For the text-containing cell, return its midpoint in (X, Y) coordinate format. 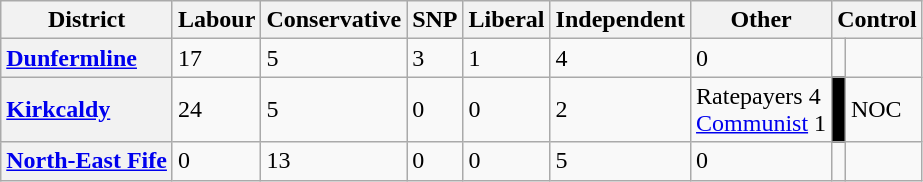
North-East Fife (87, 161)
Liberal (506, 20)
2 (620, 110)
NOC (884, 110)
4 (620, 58)
Kirkcaldy (87, 110)
Labour (216, 20)
District (87, 20)
Conservative (334, 20)
13 (334, 161)
SNP (435, 20)
24 (216, 110)
Independent (620, 20)
Ratepayers 4Communist 1 (762, 110)
Dunfermline (87, 58)
Other (762, 20)
17 (216, 58)
1 (506, 58)
Control (878, 20)
3 (435, 58)
